Extract the [X, Y] coordinate from the center of the cell holding the provided text.  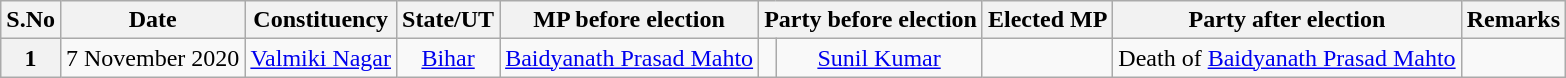
Constituency [321, 20]
Death of Baidyanath Prasad Mahto [1287, 58]
Party after election [1287, 20]
Remarks [1513, 20]
State/UT [448, 20]
Sunil Kumar [880, 58]
MP before election [630, 20]
Bihar [448, 58]
Party before election [871, 20]
Date [152, 20]
S.No [31, 20]
Elected MP [1047, 20]
1 [31, 58]
7 November 2020 [152, 58]
Valmiki Nagar [321, 58]
Baidyanath Prasad Mahto [630, 58]
